Extract the [x, y] coordinate from the center of the cell holding the provided text.  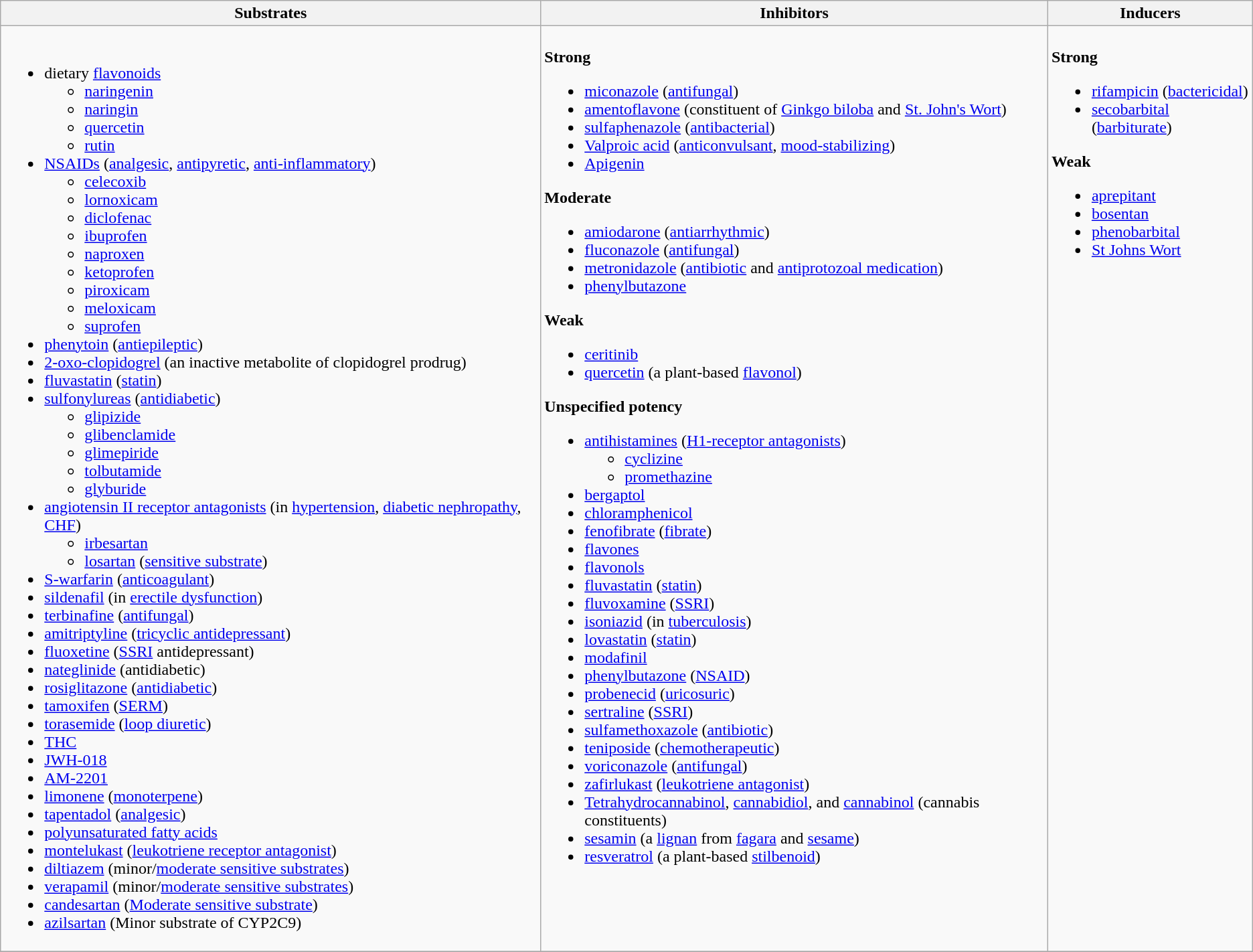
Inhibitors [795, 13]
Substrates [270, 13]
Inducers [1150, 13]
Strongrifampicin (bactericidal)secobarbital (barbiturate)WeakaprepitantbosentanphenobarbitalSt Johns Wort [1150, 489]
